Locate the cell with the specified text and output its [X, Y] center coordinate. 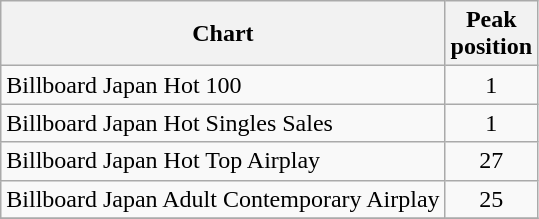
Billboard Japan Hot 100 [223, 85]
Billboard Japan Hot Singles Sales [223, 123]
25 [491, 199]
Billboard Japan Adult Contemporary Airplay [223, 199]
Chart [223, 34]
Billboard Japan Hot Top Airplay [223, 161]
Peakposition [491, 34]
27 [491, 161]
